Pinpoint the cell where the given text exists, returning its (x, y) midpoint coordinate. 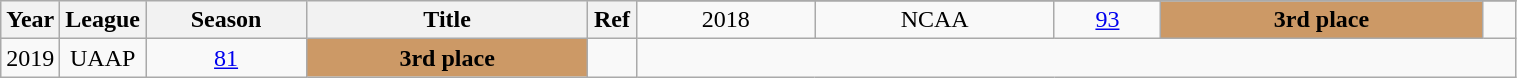
Year (30, 20)
81 (226, 58)
UAAP (103, 58)
League (103, 20)
NCAA (934, 20)
2019 (30, 58)
Ref (612, 20)
2018 (726, 20)
Season (226, 20)
93 (1107, 20)
Title (448, 20)
